Search for the cell housing the specified text and yield its (x, y) center coordinate. 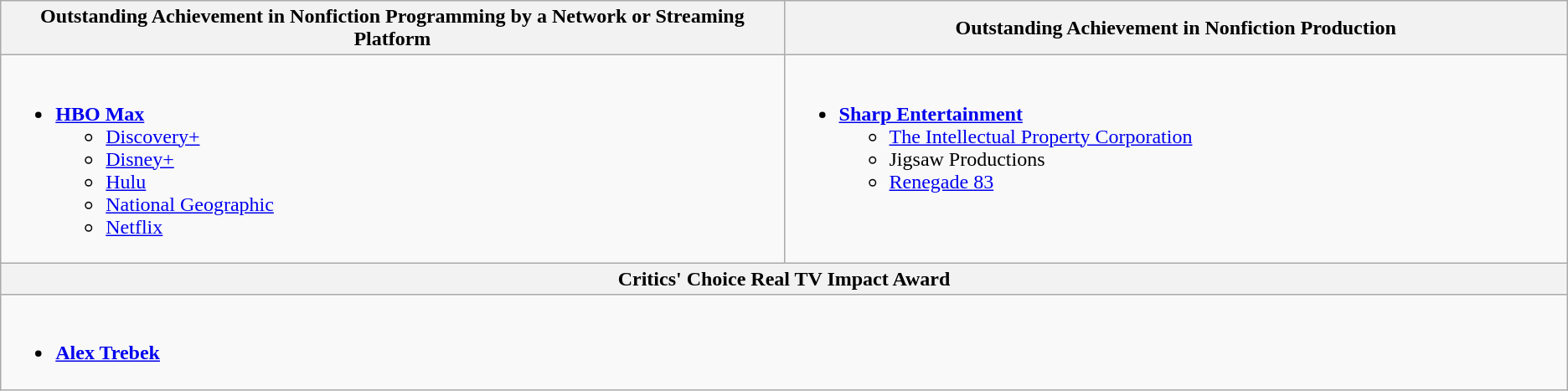
Outstanding Achievement in Nonfiction Programming by a Network or Streaming Platform (392, 28)
HBO MaxDiscovery+Disney+HuluNational GeographicNetflix (392, 159)
Outstanding Achievement in Nonfiction Production (1176, 28)
Critics' Choice Real TV Impact Award (784, 279)
Sharp EntertainmentThe Intellectual Property CorporationJigsaw ProductionsRenegade 83 (1176, 159)
Alex Trebek (784, 342)
